Locate the cell with the specified text and output its (x, y) center coordinate. 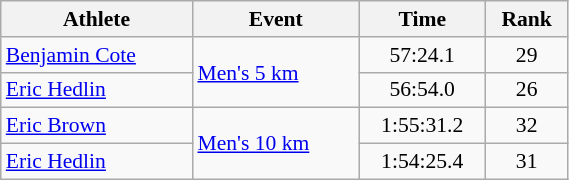
Event (276, 19)
Time (422, 19)
Eric Brown (97, 126)
56:54.0 (422, 90)
29 (526, 55)
Rank (526, 19)
32 (526, 126)
1:55:31.2 (422, 126)
Benjamin Cote (97, 55)
Men's 5 km (276, 72)
31 (526, 162)
1:54:25.4 (422, 162)
Men's 10 km (276, 144)
Athlete (97, 19)
57:24.1 (422, 55)
26 (526, 90)
